Provide the (X, Y) coordinate of the cell's center where the given text is located.  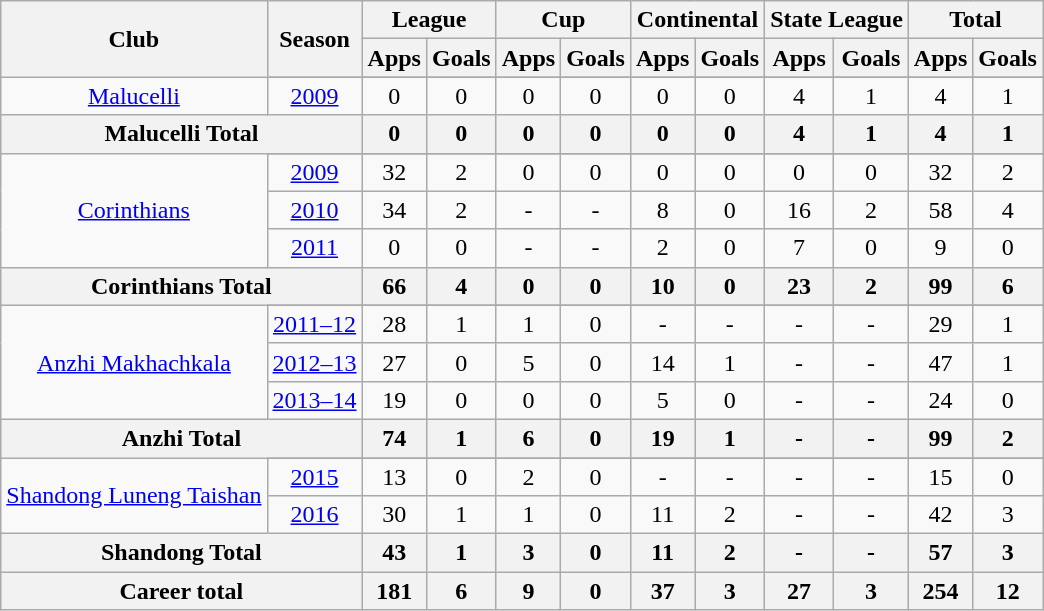
Cup (563, 20)
2012–13 (314, 362)
Anzhi Total (182, 438)
30 (394, 515)
Corinthians (134, 210)
23 (800, 286)
Career total (182, 591)
10 (662, 286)
Anzhi Makhachkala (134, 362)
47 (940, 362)
2011–12 (314, 324)
State League (837, 20)
16 (800, 210)
34 (394, 210)
58 (940, 210)
League (429, 20)
57 (940, 553)
181 (394, 591)
2011 (314, 248)
8 (662, 210)
2013–14 (314, 400)
24 (940, 400)
74 (394, 438)
42 (940, 515)
Total (975, 20)
Shandong Total (182, 553)
66 (394, 286)
7 (800, 248)
14 (662, 362)
Malucelli (134, 96)
Season (314, 39)
Corinthians Total (182, 286)
37 (662, 591)
12 (1008, 591)
2010 (314, 210)
29 (940, 324)
Shandong Luneng Taishan (134, 496)
Club (134, 39)
Continental (697, 20)
2015 (314, 477)
2016 (314, 515)
13 (394, 477)
43 (394, 553)
Malucelli Total (182, 134)
254 (940, 591)
15 (940, 477)
28 (394, 324)
